Locate the cell with the specified text and output its (x, y) center coordinate. 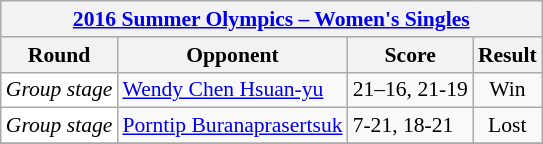
Opponent (232, 55)
Result (508, 55)
Win (508, 90)
Score (410, 55)
Wendy Chen Hsuan-yu (232, 90)
7-21, 18-21 (410, 126)
Porntip Buranaprasertsuk (232, 126)
Lost (508, 126)
2016 Summer Olympics – Women's Singles (272, 19)
Round (60, 55)
21–16, 21-19 (410, 90)
